From the cell containing the given text, extract its center point as [X, Y] coordinate. 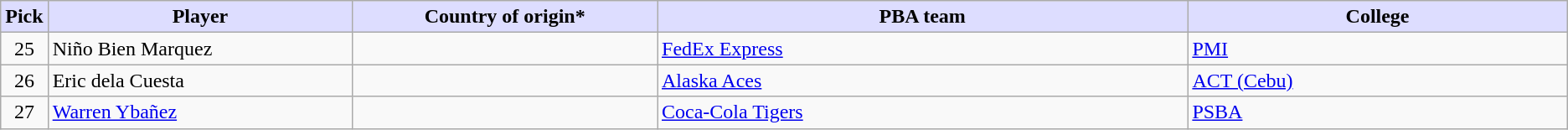
FedEx Express [921, 49]
26 [24, 81]
PBA team [921, 17]
Country of origin* [505, 17]
ACT (Cebu) [1377, 81]
25 [24, 49]
PSBA [1377, 112]
Alaska Aces [921, 81]
Player [200, 17]
27 [24, 112]
Niño Bien Marquez [200, 49]
PMI [1377, 49]
Eric dela Cuesta [200, 81]
Pick [24, 17]
Coca-Cola Tigers [921, 112]
College [1377, 17]
Warren Ybañez [200, 112]
